Capture the cell that displays the provided text and extract its (X, Y) central coordinate. 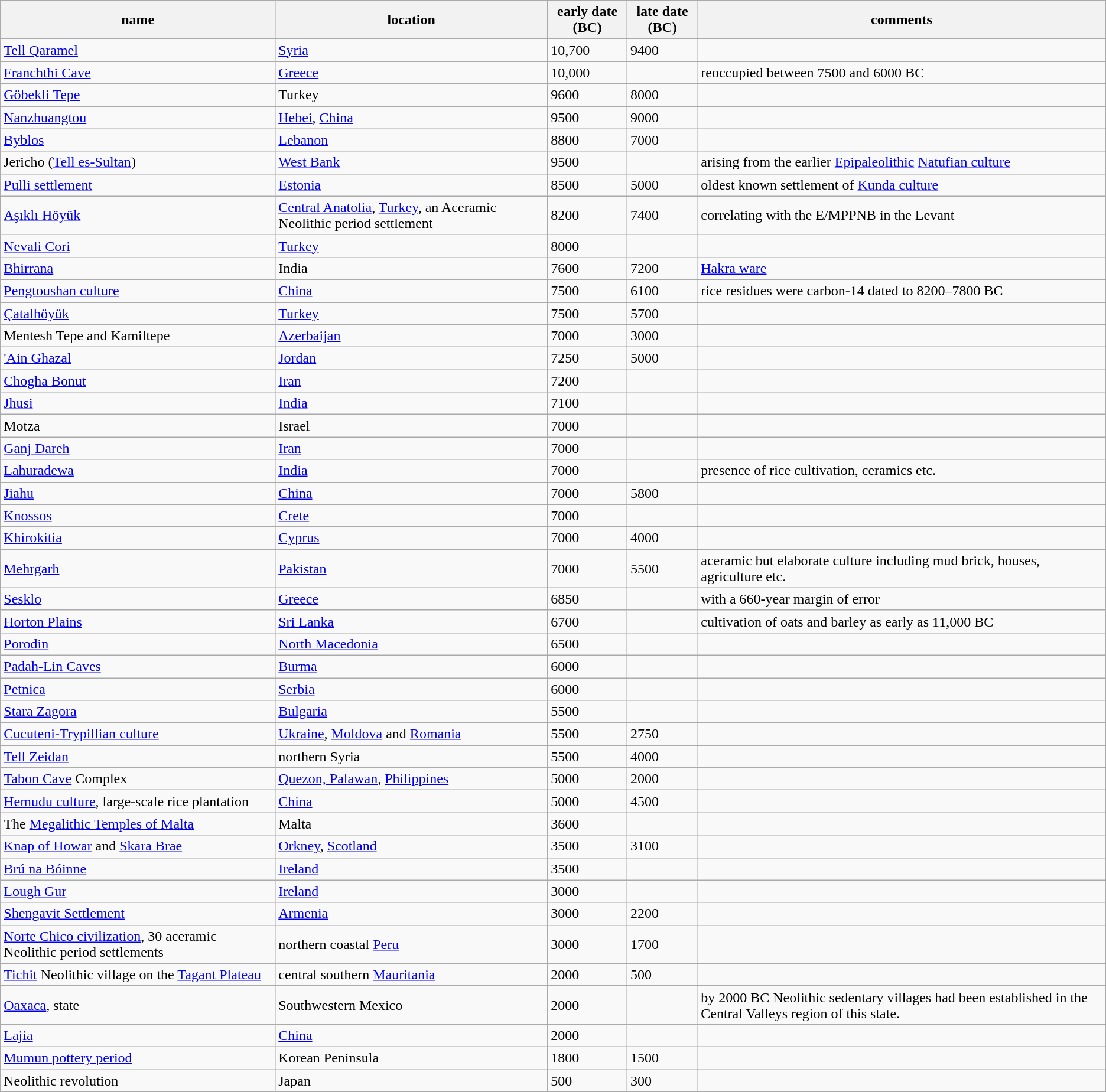
10,700 (587, 50)
Sri Lanka (411, 621)
Tabon Cave Complex (138, 779)
Mumun pottery period (138, 1058)
2750 (662, 734)
7400 (662, 215)
3100 (662, 846)
Franchthi Cave (138, 73)
Tichit Neolithic village on the Tagant Plateau (138, 974)
Armenia (411, 914)
Tell Qaramel (138, 50)
7600 (587, 268)
by 2000 BC Neolithic sedentary villages had been established in the Central Valleys region of this state. (902, 1005)
name (138, 20)
Petnica (138, 689)
West Bank (411, 162)
Orkney, Scotland (411, 846)
4500 (662, 801)
oldest known settlement of Kunda culture (902, 185)
Chogha Bonut (138, 381)
Norte Chico civilization, 30 aceramic Neolithic period settlements (138, 944)
Southwestern Mexico (411, 1005)
Jhusi (138, 403)
Cucuteni-Trypillian culture (138, 734)
Syria (411, 50)
1800 (587, 1058)
Shengavit Settlement (138, 914)
Mehrgarh (138, 568)
9400 (662, 50)
early date (BC) (587, 20)
8200 (587, 215)
Hemudu culture, large-scale rice plantation (138, 801)
Porodin (138, 644)
Pengtoushan culture (138, 291)
8800 (587, 140)
Jiahu (138, 493)
Göbekli Tepe (138, 95)
300 (662, 1080)
Oaxaca, state (138, 1005)
Serbia (411, 689)
Pulli settlement (138, 185)
Lajia (138, 1035)
Neolithic revolution (138, 1080)
Khirokitia (138, 538)
The Megalithic Temples of Malta (138, 824)
10,000 (587, 73)
Nanzhuangtou (138, 118)
aceramic but elaborate culture including mud brick, houses, agriculture etc. (902, 568)
Lough Gur (138, 891)
Burma (411, 666)
Hakra ware (902, 268)
central southern Mauritania (411, 974)
7100 (587, 403)
northern Syria (411, 757)
presence of rice cultivation, ceramics etc. (902, 471)
Ukraine, Moldova and Romania (411, 734)
Byblos (138, 140)
6850 (587, 599)
6500 (587, 644)
Pakistan (411, 568)
8500 (587, 185)
North Macedonia (411, 644)
Knap of Howar and Skara Brae (138, 846)
Aşıklı Höyük (138, 215)
9000 (662, 118)
Hebei, China (411, 118)
Estonia (411, 185)
Knossos (138, 516)
Sesklo (138, 599)
Mentesh Tepe and Kamiltepe (138, 336)
with a 660-year margin of error (902, 599)
Central Anatolia, Turkey, an Aceramic Neolithic period settlement (411, 215)
Bhirrana (138, 268)
Lahuradewa (138, 471)
1700 (662, 944)
1500 (662, 1058)
Ganj Dareh (138, 448)
reoccupied between 7500 and 6000 BC (902, 73)
Horton Plains (138, 621)
5800 (662, 493)
Malta (411, 824)
Quezon, Palawan, Philippines (411, 779)
Crete (411, 516)
Padah-Lin Caves (138, 666)
arising from the earlier Epipaleolithic Natufian culture (902, 162)
6100 (662, 291)
Bulgaria (411, 712)
5700 (662, 314)
Lebanon (411, 140)
Motza (138, 426)
late date (BC) (662, 20)
Israel (411, 426)
3600 (587, 824)
'Ain Ghazal (138, 358)
Jordan (411, 358)
7250 (587, 358)
location (411, 20)
Japan (411, 1080)
2200 (662, 914)
Stara Zagora (138, 712)
6700 (587, 621)
comments (902, 20)
northern coastal Peru (411, 944)
Nevali Cori (138, 246)
9600 (587, 95)
Korean Peninsula (411, 1058)
rice residues were carbon-14 dated to 8200–7800 BC (902, 291)
Azerbaijan (411, 336)
cultivation of oats and barley as early as 11,000 BC (902, 621)
Cyprus (411, 538)
Brú na Bóinne (138, 869)
Jericho (Tell es-Sultan) (138, 162)
Çatalhöyük (138, 314)
Tell Zeidan (138, 757)
correlating with the E/MPPNB in the Levant (902, 215)
